Return the [x, y] coordinate for the center point of the cell that contains the specified text.  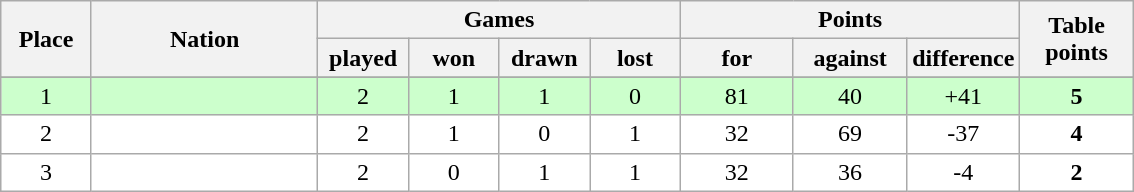
against [850, 58]
lost [636, 58]
4 [1076, 134]
-37 [964, 134]
40 [850, 96]
won [454, 58]
difference [964, 58]
+41 [964, 96]
3 [46, 172]
for [736, 58]
drawn [544, 58]
5 [1076, 96]
Points [850, 20]
Place [46, 39]
69 [850, 134]
81 [736, 96]
36 [850, 172]
Nation [204, 39]
Tablepoints [1076, 39]
-4 [964, 172]
Games [499, 20]
played [364, 58]
